Identify which cell holds the provided text, then report its [x, y] central coordinate. 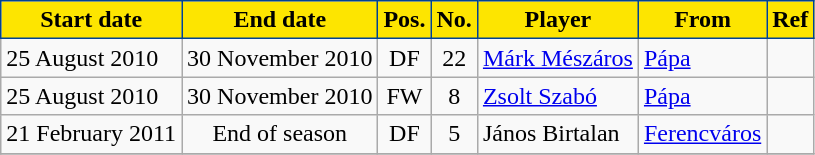
Márk Mészáros [558, 58]
János Birtalan [558, 134]
Pos. [404, 20]
22 [454, 58]
Ref [790, 20]
End date [280, 20]
End of season [280, 134]
5 [454, 134]
FW [404, 96]
Start date [92, 20]
Player [558, 20]
Ferencváros [702, 134]
From [702, 20]
8 [454, 96]
Zsolt Szabó [558, 96]
No. [454, 20]
21 February 2011 [92, 134]
